Capture the cell that displays the provided text and extract its [x, y] central coordinate. 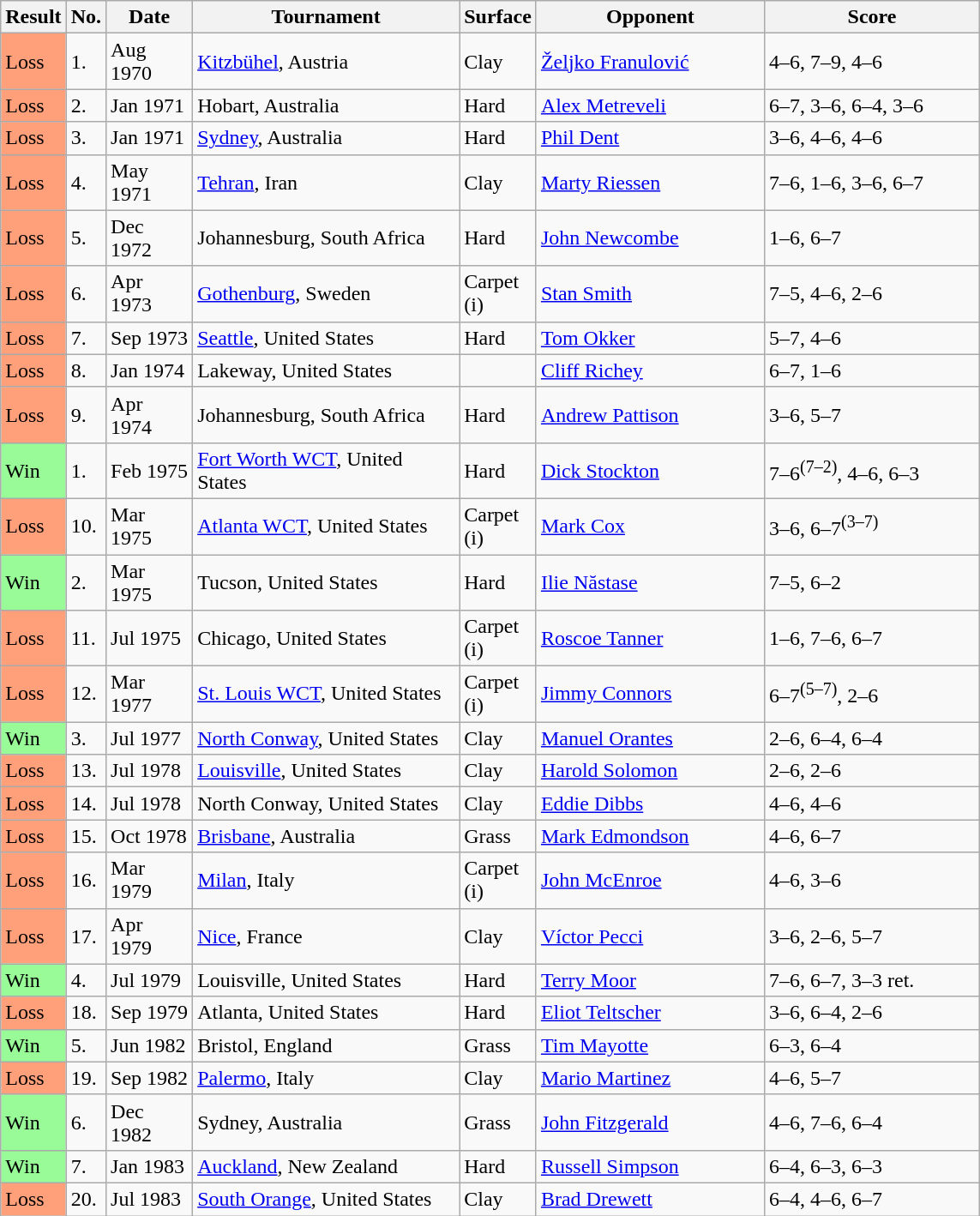
Jan 1983 [149, 1166]
6–7, 3–6, 6–4, 3–6 [871, 105]
11. [86, 638]
3–6, 2–6, 5–7 [871, 936]
Sep 1982 [149, 1078]
Dec 1972 [149, 238]
12. [86, 695]
Oct 1978 [149, 836]
Cliff Richey [650, 370]
Tournament [326, 17]
Víctor Pecci [650, 936]
Harold Solomon [650, 771]
Stan Smith [650, 293]
4–6, 3–6 [871, 880]
Atlanta WCT, United States [326, 527]
John Fitzgerald [650, 1122]
10. [86, 527]
Russell Simpson [650, 1166]
Kitzbühel, Austria [326, 62]
Brisbane, Australia [326, 836]
Tucson, United States [326, 581]
4–6, 4–6 [871, 804]
Palermo, Italy [326, 1078]
John McEnroe [650, 880]
Chicago, United States [326, 638]
13. [86, 771]
Tim Mayotte [650, 1045]
1–6, 6–7 [871, 238]
3–6, 5–7 [871, 415]
5–7, 4–6 [871, 338]
Aug 1970 [149, 62]
18. [86, 1013]
Sep 1979 [149, 1013]
Tom Okker [650, 338]
Mar 1977 [149, 695]
St. Louis WCT, United States [326, 695]
6–3, 6–4 [871, 1045]
2–6, 6–4, 6–4 [871, 738]
May 1971 [149, 182]
16. [86, 880]
Atlanta, United States [326, 1013]
Bristol, England [326, 1045]
Result [33, 17]
Jul 1977 [149, 738]
Opponent [650, 17]
Mario Martinez [650, 1078]
Dec 1982 [149, 1122]
South Orange, United States [326, 1199]
8. [86, 370]
Surface [498, 17]
Nice, France [326, 936]
9. [86, 415]
Roscoe Tanner [650, 638]
7–5, 6–2 [871, 581]
Lakeway, United States [326, 370]
7–6, 6–7, 3–3 ret. [871, 980]
Seattle, United States [326, 338]
Eliot Teltscher [650, 1013]
No. [86, 17]
John Newcombe [650, 238]
Ilie Năstase [650, 581]
Apr 1973 [149, 293]
3–6, 6–7(3–7) [871, 527]
Gothenburg, Sweden [326, 293]
15. [86, 836]
Željko Franulović [650, 62]
3–6, 4–6, 4–6 [871, 138]
6–7, 1–6 [871, 370]
20. [86, 1199]
3–6, 6–4, 2–6 [871, 1013]
19. [86, 1078]
Marty Riessen [650, 182]
Manuel Orantes [650, 738]
6–4, 6–3, 6–3 [871, 1166]
Tehran, Iran [326, 182]
Mar 1979 [149, 880]
Date [149, 17]
7–6(7–2), 4–6, 6–3 [871, 470]
Sep 1973 [149, 338]
Apr 1979 [149, 936]
Andrew Pattison [650, 415]
7–6, 1–6, 3–6, 6–7 [871, 182]
Phil Dent [650, 138]
Jul 1979 [149, 980]
1–6, 7–6, 6–7 [871, 638]
4–6, 7–6, 6–4 [871, 1122]
Milan, Italy [326, 880]
Mark Edmondson [650, 836]
4–6, 5–7 [871, 1078]
Alex Metreveli [650, 105]
Jul 1975 [149, 638]
Mark Cox [650, 527]
Fort Worth WCT, United States [326, 470]
Terry Moor [650, 980]
Brad Drewett [650, 1199]
Hobart, Australia [326, 105]
4–6, 7–9, 4–6 [871, 62]
Jun 1982 [149, 1045]
Dick Stockton [650, 470]
17. [86, 936]
4–6, 6–7 [871, 836]
Jul 1983 [149, 1199]
7–5, 4–6, 2–6 [871, 293]
6–7(5–7), 2–6 [871, 695]
Jimmy Connors [650, 695]
Eddie Dibbs [650, 804]
Apr 1974 [149, 415]
Jan 1974 [149, 370]
2–6, 2–6 [871, 771]
Feb 1975 [149, 470]
14. [86, 804]
6–4, 4–6, 6–7 [871, 1199]
Score [871, 17]
Auckland, New Zealand [326, 1166]
